Find where the given text appears and provide that cell's center as (x, y) coordinate. 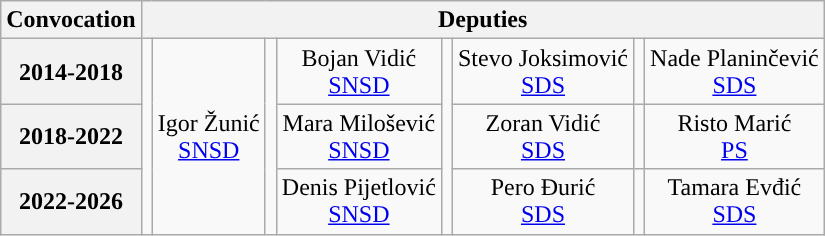
Nade PlaninčevićSDS (735, 72)
Mara MiloševićSNSD (358, 136)
Igor ŽunićSNSD (208, 136)
Pero ĐurićSDS (542, 202)
2018-2022 (71, 136)
2014-2018 (71, 72)
Bojan VidićSNSD (358, 72)
Stevo JoksimovićSDS (542, 72)
Deputies (482, 20)
2022-2026 (71, 202)
Risto MarićPS (735, 136)
Tamara EvđićSDS (735, 202)
Zoran VidićSDS (542, 136)
Convocation (71, 20)
Denis PijetlovićSNSD (358, 202)
